Return the (X, Y) coordinate for the center point of the cell that contains the specified text.  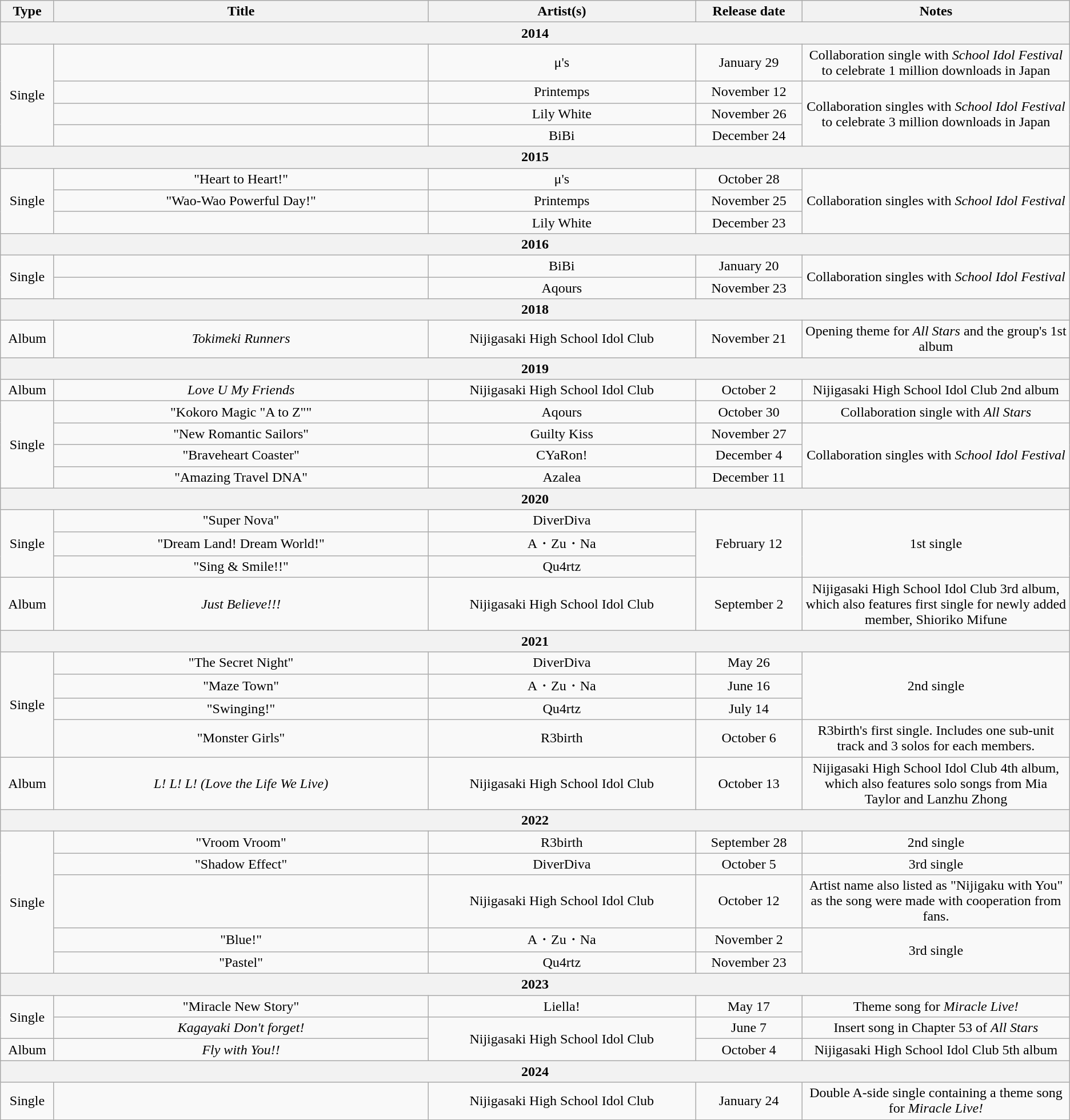
R3birth's first single. Includes one sub-unit track and 3 solos for each members. (936, 738)
Liella! (562, 1006)
Notes (936, 11)
Tokimeki Runners (241, 339)
Insert song in Chapter 53 of All Stars (936, 1028)
December 4 (749, 455)
November 25 (749, 201)
Kagayaki Don't forget! (241, 1028)
"Sing & Smile!!" (241, 567)
Nijigasaki High School Idol Club 4th album, which also features solo songs from Mia Taylor and Lanzhu Zhong (936, 783)
January 20 (749, 266)
Fly with You!! (241, 1050)
Collaboration singles with School Idol Festival to celebrate 3 million downloads in Japan (936, 114)
October 5 (749, 864)
September 2 (749, 604)
December 23 (749, 222)
November 12 (749, 92)
"Kokoro Magic "A to Z"" (241, 412)
October 6 (749, 738)
2015 (535, 157)
November 27 (749, 434)
2021 (535, 641)
December 11 (749, 477)
2022 (535, 821)
Guilty Kiss (562, 434)
2016 (535, 244)
"Maze Town" (241, 686)
Artist(s) (562, 11)
October 28 (749, 179)
October 12 (749, 901)
June 7 (749, 1028)
L! L! L! (Love the Life We Live) (241, 783)
Love U My Friends (241, 390)
September 28 (749, 842)
July 14 (749, 709)
"Blue!" (241, 939)
"Pastel" (241, 963)
2024 (535, 1071)
November 26 (749, 114)
2014 (535, 33)
Release date (749, 11)
"Amazing Travel DNA" (241, 477)
"Heart to Heart!" (241, 179)
Opening theme for All Stars and the group's 1st album (936, 339)
October 2 (749, 390)
January 29 (749, 63)
"Wao-Wao Powerful Day!" (241, 201)
"The Secret Night" (241, 663)
2023 (535, 985)
"Dream Land! Dream World!" (241, 544)
"Vroom Vroom" (241, 842)
Theme song for Miracle Live! (936, 1006)
Nijigasaki High School Idol Club 5th album (936, 1050)
May 17 (749, 1006)
Azalea (562, 477)
October 4 (749, 1050)
Collaboration single with School Idol Festival to celebrate 1 million downloads in Japan (936, 63)
1st single (936, 544)
2018 (535, 310)
Type (27, 11)
October 13 (749, 783)
Title (241, 11)
"Braveheart Coaster" (241, 455)
"Miracle New Story" (241, 1006)
CYaRon! (562, 455)
Artist name also listed as "Nijigaku with You" as the song were made with cooperation from fans. (936, 901)
Nijigasaki High School Idol Club 3rd album, which also features first single for newly added member, Shioriko Mifune (936, 604)
Nijigasaki High School Idol Club 2nd album (936, 390)
Double A-side single containing a theme song for Miracle Live! (936, 1101)
"New Romantic Sailors" (241, 434)
May 26 (749, 663)
February 12 (749, 544)
October 30 (749, 412)
June 16 (749, 686)
Just Believe!!! (241, 604)
"Super Nova" (241, 521)
Collaboration single with All Stars (936, 412)
"Swinging!" (241, 709)
2019 (535, 369)
November 21 (749, 339)
November 2 (749, 939)
December 24 (749, 135)
"Monster Girls" (241, 738)
January 24 (749, 1101)
"Shadow Effect" (241, 864)
2020 (535, 499)
